For the text-containing cell, return its midpoint in [X, Y] coordinate format. 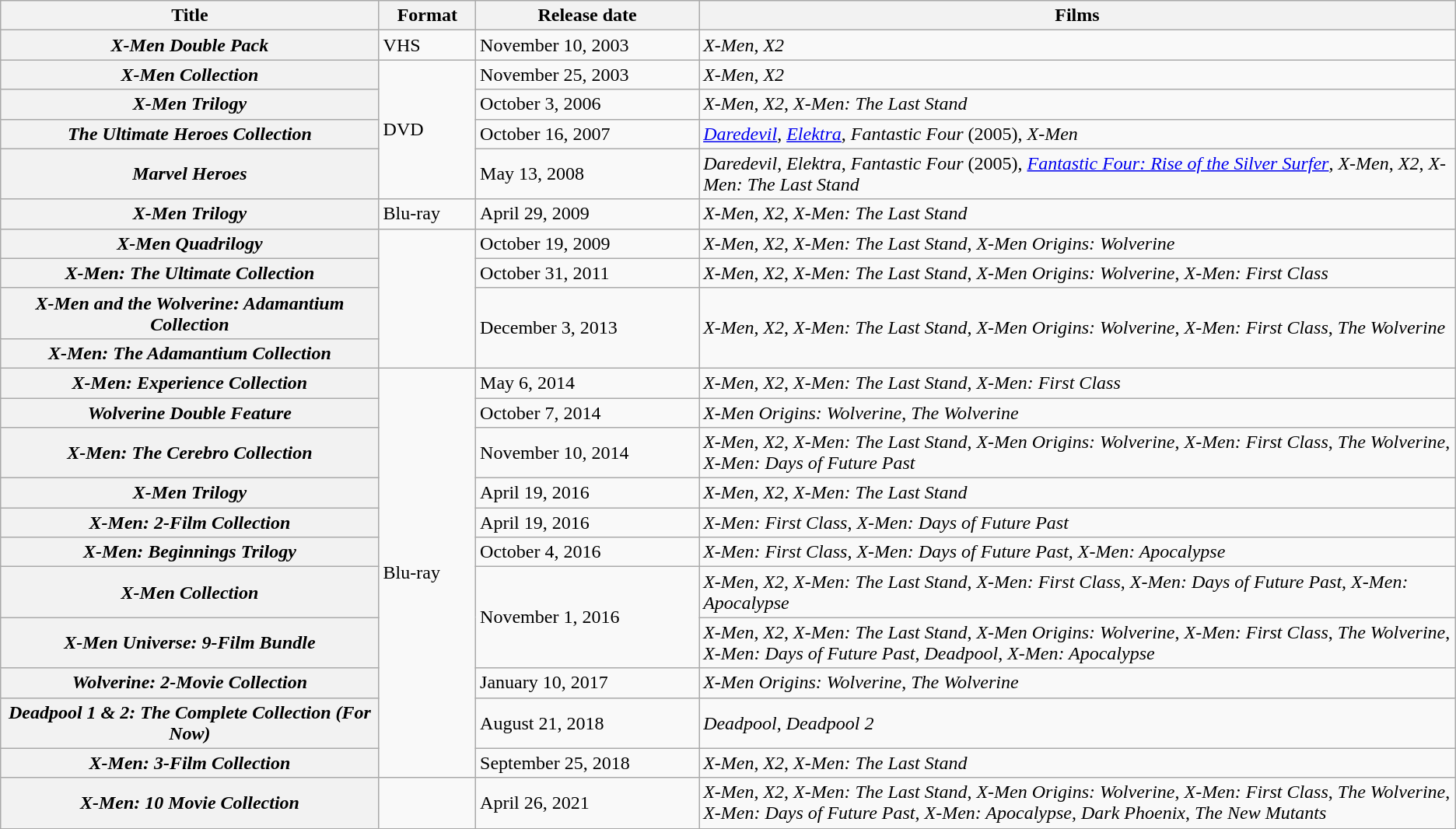
Wolverine: 2-Movie Collection [190, 683]
X-Men, X2, X-Men: The Last Stand, X-Men Origins: Wolverine, X-Men: First Class [1078, 273]
October 31, 2011 [588, 273]
X-Men: 10 Movie Collection [190, 803]
X-Men, X2, X-Men: The Last Stand, X-Men: First Class, X-Men: Days of Future Past, X-Men: Apocalypse [1078, 593]
April 29, 2009 [588, 214]
X-Men: Beginnings Trilogy [190, 552]
August 21, 2018 [588, 723]
X-Men, X2, X-Men: The Last Stand, X-Men: First Class [1078, 383]
X-Men, X2, X-Men: The Last Stand, X-Men Origins: Wolverine [1078, 243]
Films [1078, 16]
X-Men: Experience Collection [190, 383]
November 25, 2003 [588, 75]
April 26, 2021 [588, 803]
X-Men: The Adamantium Collection [190, 353]
X-Men, X2, X-Men: The Last Stand, X-Men Origins: Wolverine, X-Men: First Class, The Wolverine, X-Men: Days of Future Past [1078, 453]
X-Men: First Class, X-Men: Days of Future Past [1078, 523]
X-Men Universe: 9-Film Bundle [190, 642]
October 16, 2007 [588, 134]
November 1, 2016 [588, 617]
X-Men: The Ultimate Collection [190, 273]
October 19, 2009 [588, 243]
Format [427, 16]
November 10, 2014 [588, 453]
Title [190, 16]
X-Men: The Cerebro Collection [190, 453]
X-Men: First Class, X-Men: Days of Future Past, X-Men: Apocalypse [1078, 552]
DVD [427, 129]
Release date [588, 16]
X-Men Double Pack [190, 45]
X-Men and the Wolverine: Adamantium Collection [190, 313]
X-Men: 3-Film Collection [190, 763]
November 10, 2003 [588, 45]
Daredevil, Elektra, Fantastic Four (2005), X-Men [1078, 134]
The Ultimate Heroes Collection [190, 134]
VHS [427, 45]
December 3, 2013 [588, 328]
May 13, 2008 [588, 174]
Deadpool, Deadpool 2 [1078, 723]
X-Men Quadrilogy [190, 243]
Deadpool 1 & 2: The Complete Collection (For Now) [190, 723]
September 25, 2018 [588, 763]
May 6, 2014 [588, 383]
Daredevil, Elektra, Fantastic Four (2005), Fantastic Four: Rise of the Silver Surfer, X-Men, X2, X-Men: The Last Stand [1078, 174]
Wolverine Double Feature [190, 413]
X-Men: 2-Film Collection [190, 523]
X-Men, X2, X-Men: The Last Stand, X-Men Origins: Wolverine, X-Men: First Class, The Wolverine [1078, 328]
October 7, 2014 [588, 413]
Marvel Heroes [190, 174]
October 4, 2016 [588, 552]
October 3, 2006 [588, 104]
January 10, 2017 [588, 683]
